Identify which cell holds the provided text, then report its (x, y) central coordinate. 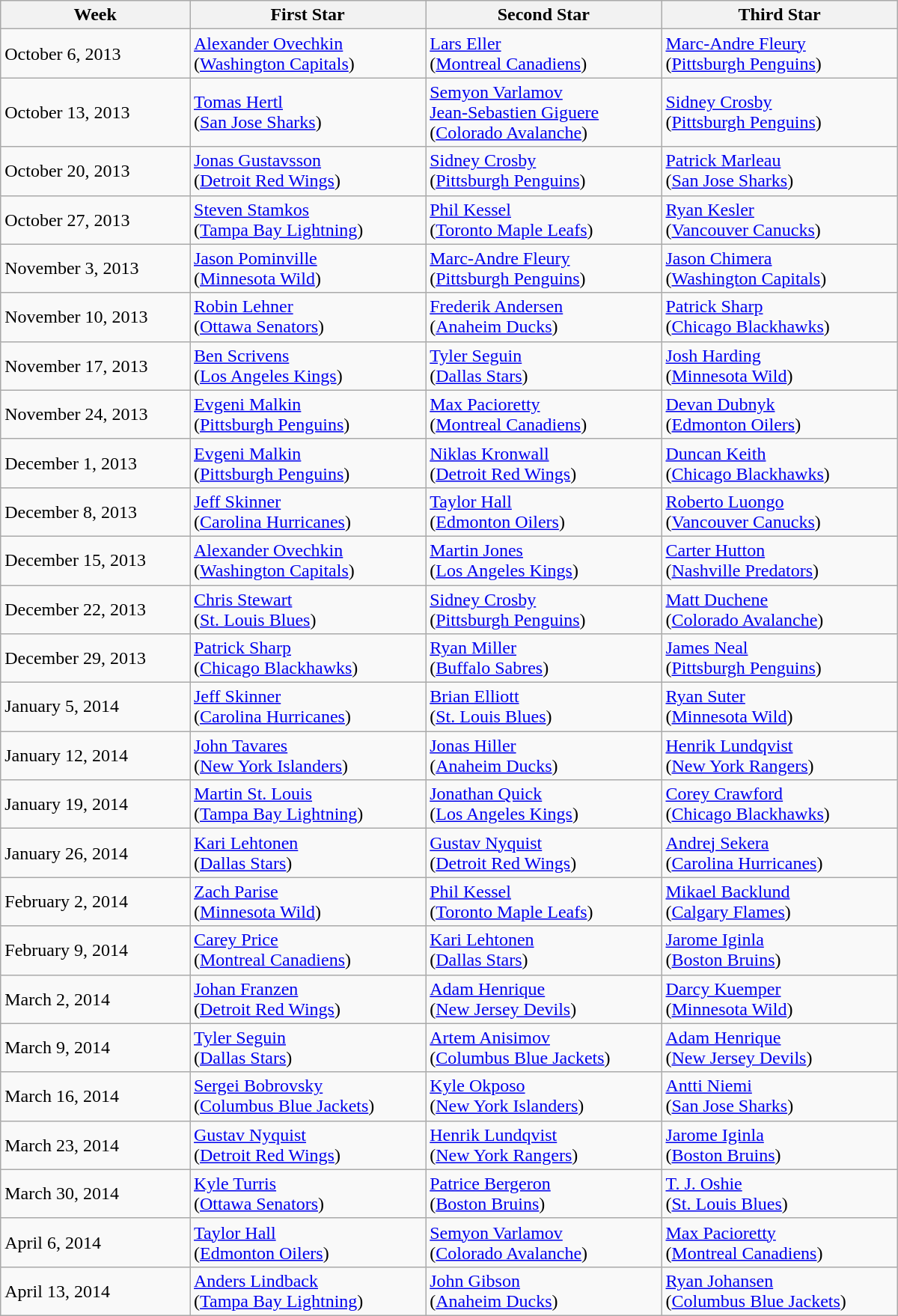
Jonas Hiller(Anaheim Ducks) (543, 756)
Kyle Turris(Ottawa Senators) (308, 1193)
Carey Price(Montreal Canadiens) (308, 951)
John Gibson(Anaheim Ducks) (543, 1291)
Jason Chimera(Washington Capitals) (780, 268)
Mikael Backlund(Calgary Flames) (780, 901)
October 13, 2013 (96, 112)
Chris Stewart(St. Louis Blues) (308, 609)
Zach Parise(Minnesota Wild) (308, 901)
Josh Harding(Minnesota Wild) (780, 365)
Martin Jones(Los Angeles Kings) (543, 560)
December 22, 2013 (96, 609)
Matt Duchene(Colorado Avalanche) (780, 609)
Frederik Andersen(Anaheim Ducks) (543, 317)
Darcy Kuemper(Minnesota Wild) (780, 999)
Lars Eller(Montreal Canadiens) (543, 54)
November 17, 2013 (96, 365)
Steven Stamkos(Tampa Bay Lightning) (308, 220)
Semyon Varlamov(Colorado Avalanche) (543, 1243)
January 5, 2014 (96, 707)
Artem Anisimov(Columbus Blue Jackets) (543, 1048)
Andrej Sekera(Carolina Hurricanes) (780, 853)
Semyon VarlamovJean-Sebastien Giguere(Colorado Avalanche) (543, 112)
Ryan Miller(Buffalo Sabres) (543, 659)
Antti Niemi(San Jose Sharks) (780, 1096)
Carter Hutton(Nashville Predators) (780, 560)
November 24, 2013 (96, 415)
Robin Lehner(Ottawa Senators) (308, 317)
Jonathan Quick(Los Angeles Kings) (543, 804)
December 29, 2013 (96, 659)
Kyle Okposo(New York Islanders) (543, 1096)
T. J. Oshie(St. Louis Blues) (780, 1193)
March 30, 2014 (96, 1193)
April 13, 2014 (96, 1291)
March 23, 2014 (96, 1145)
Martin St. Louis(Tampa Bay Lightning) (308, 804)
October 6, 2013 (96, 54)
January 19, 2014 (96, 804)
Ben Scrivens(Los Angeles Kings) (308, 365)
Johan Franzen(Detroit Red Wings) (308, 999)
Jason Pominville(Minnesota Wild) (308, 268)
Patrice Bergeron(Boston Bruins) (543, 1193)
October 27, 2013 (96, 220)
Ryan Suter(Minnesota Wild) (780, 707)
December 8, 2013 (96, 512)
John Tavares(New York Islanders) (308, 756)
Tomas Hertl(San Jose Sharks) (308, 112)
Jonas Gustavsson(Detroit Red Wings) (308, 171)
December 15, 2013 (96, 560)
November 10, 2013 (96, 317)
April 6, 2014 (96, 1243)
Sergei Bobrovsky(Columbus Blue Jackets) (308, 1096)
November 3, 2013 (96, 268)
Devan Dubnyk(Edmonton Oilers) (780, 415)
March 16, 2014 (96, 1096)
Third Star (780, 15)
Ryan Kesler(Vancouver Canucks) (780, 220)
January 26, 2014 (96, 853)
Niklas Kronwall(Detroit Red Wings) (543, 463)
December 1, 2013 (96, 463)
Patrick Marleau(San Jose Sharks) (780, 171)
Duncan Keith(Chicago Blackhawks) (780, 463)
Second Star (543, 15)
Ryan Johansen(Columbus Blue Jackets) (780, 1291)
James Neal(Pittsburgh Penguins) (780, 659)
January 12, 2014 (96, 756)
Brian Elliott(St. Louis Blues) (543, 707)
October 20, 2013 (96, 171)
First Star (308, 15)
February 9, 2014 (96, 951)
Corey Crawford(Chicago Blackhawks) (780, 804)
March 2, 2014 (96, 999)
March 9, 2014 (96, 1048)
Week (96, 15)
Roberto Luongo(Vancouver Canucks) (780, 512)
February 2, 2014 (96, 901)
Anders Lindback(Tampa Bay Lightning) (308, 1291)
